Search for the cell housing the specified text and yield its [x, y] center coordinate. 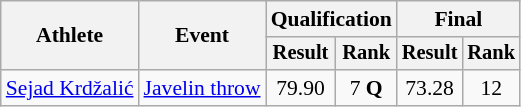
Sejad Krdžalić [70, 88]
73.28 [430, 88]
Qualification [332, 19]
Athlete [70, 36]
79.90 [301, 88]
7 Q [366, 88]
Javelin throw [202, 88]
12 [491, 88]
Final [458, 19]
Event [202, 36]
